From the cell containing the given text, extract its center point as [x, y] coordinate. 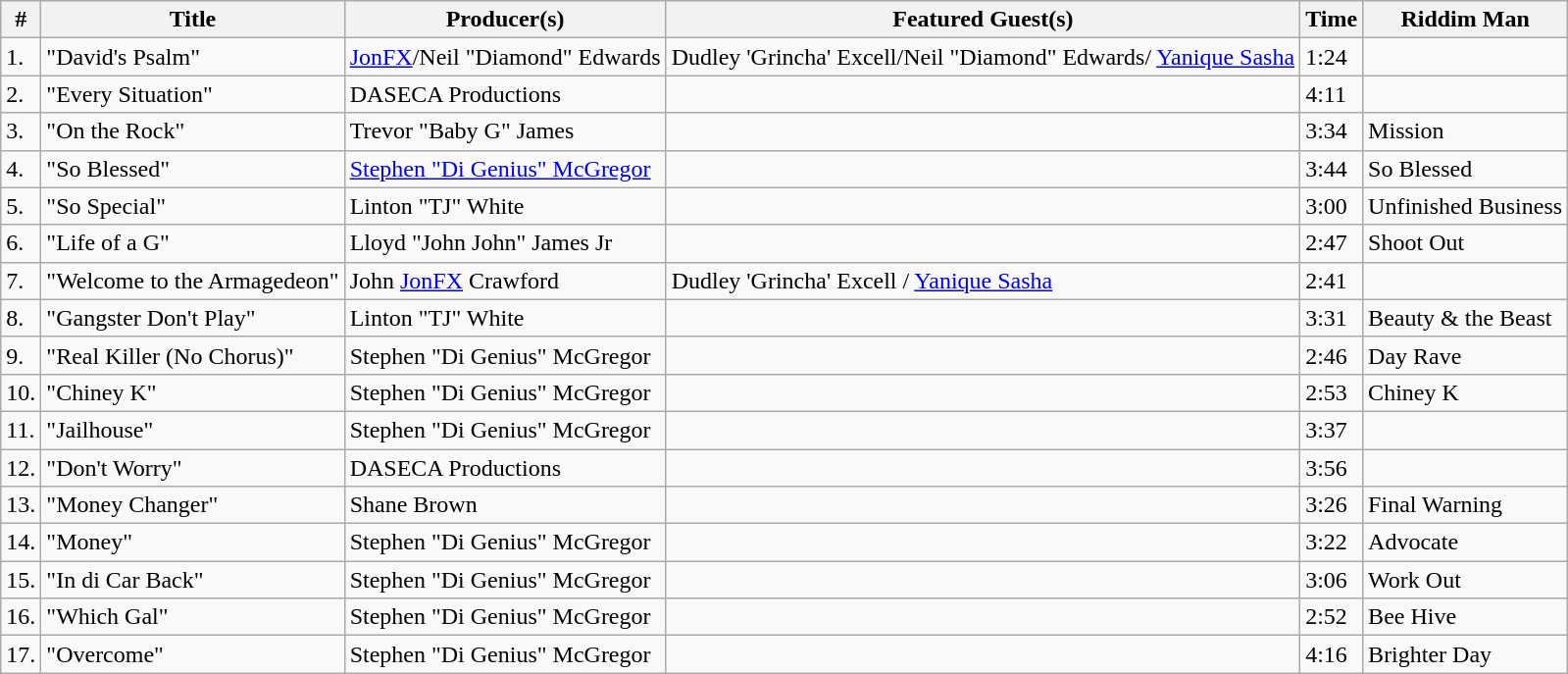
"Don't Worry" [192, 468]
2:41 [1332, 281]
"On the Rock" [192, 131]
Producer(s) [505, 20]
2:47 [1332, 243]
3:34 [1332, 131]
3:22 [1332, 543]
"Chiney K" [192, 392]
Riddim Man [1465, 20]
"Real Killer (No Chorus)" [192, 355]
5. [22, 206]
"Every Situation" [192, 94]
10. [22, 392]
Time [1332, 20]
Chiney K [1465, 392]
14. [22, 543]
"Welcome to the Armagedeon" [192, 281]
3:06 [1332, 580]
"Gangster Don't Play" [192, 318]
Brighter Day [1465, 654]
JonFX/Neil "Diamond" Edwards [505, 57]
Work Out [1465, 580]
4:16 [1332, 654]
Dudley 'Grincha' Excell / Yanique Sasha [983, 281]
Shoot Out [1465, 243]
"Overcome" [192, 654]
2. [22, 94]
3:44 [1332, 169]
"Which Gal" [192, 617]
4. [22, 169]
Beauty & the Beast [1465, 318]
2:46 [1332, 355]
Advocate [1465, 543]
"Jailhouse" [192, 430]
So Blessed [1465, 169]
Trevor "Baby G" James [505, 131]
11. [22, 430]
3:26 [1332, 505]
Unfinished Business [1465, 206]
3. [22, 131]
Mission [1465, 131]
2:52 [1332, 617]
3:00 [1332, 206]
3:31 [1332, 318]
"Life of a G" [192, 243]
"Money" [192, 543]
"David's Psalm" [192, 57]
9. [22, 355]
Day Rave [1465, 355]
"In di Car Back" [192, 580]
16. [22, 617]
Lloyd "John John" James Jr [505, 243]
2:53 [1332, 392]
"So Special" [192, 206]
6. [22, 243]
8. [22, 318]
John JonFX Crawford [505, 281]
1:24 [1332, 57]
1. [22, 57]
3:37 [1332, 430]
# [22, 20]
Title [192, 20]
Final Warning [1465, 505]
Dudley 'Grincha' Excell/Neil "Diamond" Edwards/ Yanique Sasha [983, 57]
17. [22, 654]
3:56 [1332, 468]
7. [22, 281]
13. [22, 505]
4:11 [1332, 94]
Bee Hive [1465, 617]
Featured Guest(s) [983, 20]
Shane Brown [505, 505]
"Money Changer" [192, 505]
12. [22, 468]
"So Blessed" [192, 169]
15. [22, 580]
